Find where the given text appears and provide that cell's center as [x, y] coordinate. 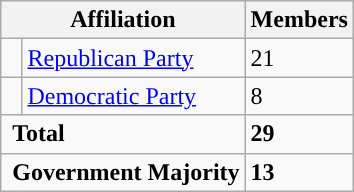
Affiliation [123, 20]
21 [299, 58]
Republican Party [134, 58]
13 [299, 172]
Total [123, 134]
29 [299, 134]
8 [299, 96]
Democratic Party [134, 96]
Government Majority [123, 172]
Members [299, 20]
